Determine the (X, Y) coordinate at the center of the cell enclosing the given text.  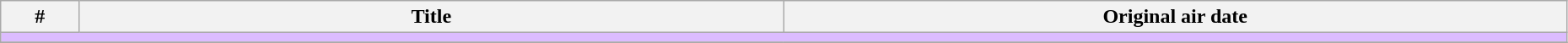
Title (432, 17)
# (40, 17)
Original air date (1175, 17)
